Pinpoint the cell where the given text exists, returning its (x, y) midpoint coordinate. 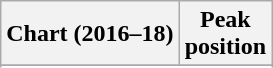
Peak position (225, 34)
Chart (2016–18) (90, 34)
